Pinpoint the cell where the given text exists, returning its [X, Y] midpoint coordinate. 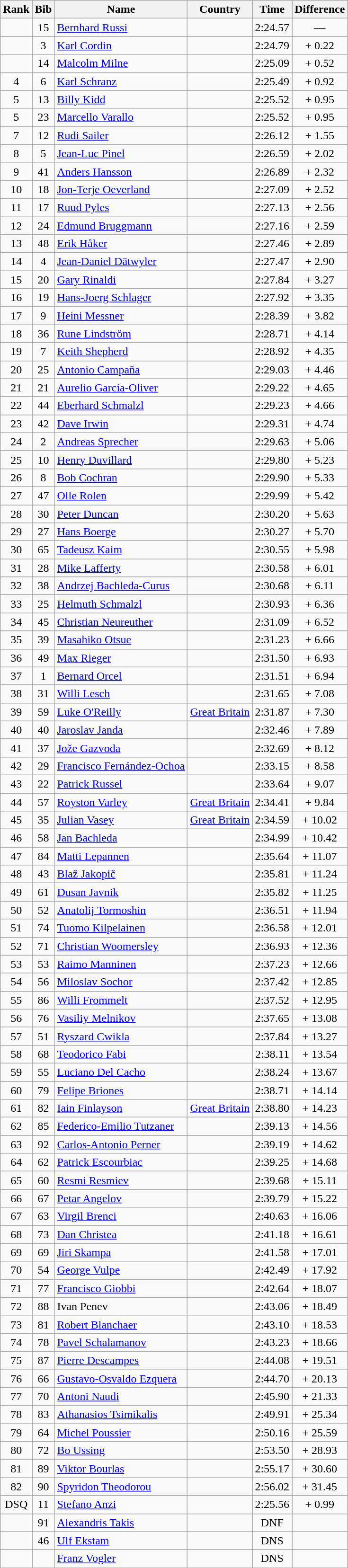
2:27.09 [272, 189]
Jiri Skampa [121, 1252]
+ 4.74 [320, 424]
+ 11.24 [320, 874]
2:28.39 [272, 316]
2:37.84 [272, 1036]
+ 20.13 [320, 1379]
Anatolij Tormoshin [121, 910]
2:35.81 [272, 874]
2:32.69 [272, 748]
Virgil Brenci [121, 1216]
33 [16, 604]
+ 14.68 [320, 1162]
2:25.09 [272, 63]
Felipe Briones [121, 1090]
2:39.13 [272, 1126]
Resmi Resmiev [121, 1180]
Name [121, 9]
Hans-Joerg Schlager [121, 298]
+ 5.23 [320, 460]
2:35.64 [272, 856]
Royston Varley [121, 802]
3 [44, 45]
2:35.82 [272, 892]
2:28.71 [272, 334]
+ 2.52 [320, 189]
George Vulpe [121, 1270]
Bob Cochran [121, 478]
2:44.08 [272, 1360]
2:41.58 [272, 1252]
+ 11.25 [320, 892]
Karl Schranz [121, 81]
+ 17.92 [320, 1270]
Pierre Descampes [121, 1360]
Aurelio García-Oliver [121, 388]
90 [44, 1487]
2:29.22 [272, 388]
2:28.92 [272, 352]
2:49.91 [272, 1415]
Raimo Manninen [121, 964]
Mike Lafferty [121, 568]
16 [16, 298]
2:32.46 [272, 730]
2:45.90 [272, 1397]
2:37.65 [272, 1018]
2:42.49 [272, 1270]
Willi Lesch [121, 694]
2:39.68 [272, 1180]
2:29.80 [272, 460]
Miloslav Sochor [121, 982]
Andreas Sprecher [121, 442]
+ 10.02 [320, 820]
DSQ [16, 1505]
+ 4.65 [320, 388]
+ 14.62 [320, 1144]
Stefano Anzi [121, 1505]
2:30.68 [272, 586]
Bo Ussing [121, 1451]
Patrick Russel [121, 784]
Alexandris Takis [121, 1523]
Athanasios Tsimikalis [121, 1415]
2:41.18 [272, 1234]
Hans Boerge [121, 532]
Masahiko Otsue [121, 640]
Jan Bachleda [121, 838]
2:34.99 [272, 838]
+ 0.52 [320, 63]
2:34.41 [272, 802]
+ 12.85 [320, 982]
Malcolm Milne [121, 63]
Bib [44, 9]
92 [44, 1144]
Bernhard Russi [121, 27]
Viktor Bourlas [121, 1469]
+ 9.84 [320, 802]
+ 13.67 [320, 1072]
+ 5.42 [320, 496]
+ 5.98 [320, 550]
Julian Vasey [121, 820]
91 [44, 1523]
2:38.24 [272, 1072]
2:29.63 [272, 442]
Michel Poussier [121, 1433]
Iain Finlayson [121, 1108]
+ 12.95 [320, 1000]
+ 2.90 [320, 262]
+ 16.06 [320, 1216]
+ 30.60 [320, 1469]
2:36.58 [272, 928]
Matti Lepannen [121, 856]
+ 12.66 [320, 964]
+ 15.22 [320, 1198]
Carlos-Antonio Perner [121, 1144]
+ 17.01 [320, 1252]
Keith Shepherd [121, 352]
2:36.93 [272, 946]
Dusan Javnik [121, 892]
2:27.13 [272, 207]
+ 25.59 [320, 1433]
+ 13.27 [320, 1036]
2:38.11 [272, 1054]
2:25.56 [272, 1505]
2:42.64 [272, 1288]
Eberhard Schmalzl [121, 406]
+ 3.35 [320, 298]
6 [44, 81]
+ 5.33 [320, 478]
2 [44, 442]
2:37.42 [272, 982]
+ 2.02 [320, 153]
+ 6.52 [320, 622]
Robert Blanchaer [121, 1324]
Christian Woomersley [121, 946]
+ 12.01 [320, 928]
Country [220, 9]
Ruud Pyles [121, 207]
2:53.50 [272, 1451]
Ryszard Cwikla [121, 1036]
+ 4.66 [320, 406]
+ 6.66 [320, 640]
88 [44, 1306]
+ 15.11 [320, 1180]
2:29.99 [272, 496]
2:30.93 [272, 604]
+ 13.08 [320, 1018]
Difference [320, 9]
Spyridon Theodorou [121, 1487]
2:25.49 [272, 81]
+ 0.92 [320, 81]
2:43.10 [272, 1324]
2:31.09 [272, 622]
+ 1.55 [320, 135]
Helmuth Schmalzl [121, 604]
2:29.23 [272, 406]
2:40.63 [272, 1216]
Jon-Terje Oeverland [121, 189]
Luke O'Reilly [121, 712]
+ 11.07 [320, 856]
+ 7.08 [320, 694]
Billy Kidd [121, 99]
2:26.59 [272, 153]
+ 8.12 [320, 748]
2:31.65 [272, 694]
2:24.57 [272, 27]
86 [44, 1000]
Peter Duncan [121, 514]
+ 11.94 [320, 910]
2:30.58 [272, 568]
2:31.23 [272, 640]
+ 8.58 [320, 766]
2:43.06 [272, 1306]
Andrzej Bachleda-Curus [121, 586]
+ 6.36 [320, 604]
Ivan Penev [121, 1306]
+ 6.11 [320, 586]
34 [16, 622]
50 [16, 910]
+ 14.14 [320, 1090]
Olle Rolen [121, 496]
Gustavo-Osvaldo Ezquera [121, 1379]
Jože Gazvoda [121, 748]
2:34.59 [272, 820]
75 [16, 1360]
Rudi Sailer [121, 135]
Henry Duvillard [121, 460]
+ 0.99 [320, 1505]
+ 5.63 [320, 514]
+ 4.14 [320, 334]
Edmund Bruggmann [121, 226]
2:38.71 [272, 1090]
Rune Lindström [121, 334]
DNF [272, 1523]
2:33.15 [272, 766]
Rank [16, 9]
Antonio Campaña [121, 370]
2:33.64 [272, 784]
Francisco Giobbi [121, 1288]
2:27.16 [272, 226]
+ 3.82 [320, 316]
2:27.46 [272, 244]
32 [16, 586]
Max Rieger [121, 658]
+ 4.46 [320, 370]
84 [44, 856]
2:27.84 [272, 280]
+ 4.35 [320, 352]
+ 7.89 [320, 730]
— [320, 27]
Christian Neureuther [121, 622]
2:27.47 [272, 262]
+ 18.66 [320, 1342]
2:56.02 [272, 1487]
+ 14.23 [320, 1108]
2:39.25 [272, 1162]
2:38.80 [272, 1108]
+ 6.01 [320, 568]
Karl Cordin [121, 45]
+ 18.49 [320, 1306]
+ 18.07 [320, 1288]
2:37.52 [272, 1000]
Pavel Schalamanov [121, 1342]
Erik Håker [121, 244]
1 [44, 676]
+ 16.61 [320, 1234]
2:30.27 [272, 532]
+ 31.45 [320, 1487]
89 [44, 1469]
Tuomo Kilpelainen [121, 928]
+ 2.32 [320, 171]
2:31.87 [272, 712]
2:43.23 [272, 1342]
+ 6.93 [320, 658]
2:24.79 [272, 45]
Anders Hansson [121, 171]
Dave Irwin [121, 424]
+ 2.59 [320, 226]
Heini Messner [121, 316]
2:26.89 [272, 171]
Antoni Naudi [121, 1397]
26 [16, 478]
2:39.79 [272, 1198]
2:37.23 [272, 964]
Jean-Daniel Dätwyler [121, 262]
2:30.20 [272, 514]
2:29.03 [272, 370]
87 [44, 1360]
+ 5.06 [320, 442]
+ 0.22 [320, 45]
Time [272, 9]
2:29.90 [272, 478]
2:31.50 [272, 658]
+ 28.93 [320, 1451]
Blaž Jakopič [121, 874]
+ 21.33 [320, 1397]
Marcello Varallo [121, 117]
Luciano Del Cacho [121, 1072]
Patrick Escourbiac [121, 1162]
Jean-Luc Pinel [121, 153]
+ 18.53 [320, 1324]
+ 12.36 [320, 946]
+ 9.07 [320, 784]
2:36.51 [272, 910]
Gary Rinaldi [121, 280]
+ 2.56 [320, 207]
2:30.55 [272, 550]
Ulf Ekstam [121, 1541]
Willi Frommelt [121, 1000]
+ 7.30 [320, 712]
+ 6.94 [320, 676]
Vasiliy Melnikov [121, 1018]
Federico-Emilio Tutzaner [121, 1126]
Dan Christea [121, 1234]
Franz Vogler [121, 1559]
2:27.92 [272, 298]
Tadeusz Kaim [121, 550]
+ 13.54 [320, 1054]
2:44.70 [272, 1379]
2:39.19 [272, 1144]
2:29.31 [272, 424]
+ 14.56 [320, 1126]
Bernard Orcel [121, 676]
+ 2.89 [320, 244]
Jaroslav Janda [121, 730]
Francisco Fernández-Ochoa [121, 766]
+ 25.34 [320, 1415]
2:31.51 [272, 676]
Teodorico Fabi [121, 1054]
+ 5.70 [320, 532]
2:26.12 [272, 135]
83 [44, 1415]
2:55.17 [272, 1469]
85 [44, 1126]
Petar Angelov [121, 1198]
80 [16, 1451]
+ 3.27 [320, 280]
2:50.16 [272, 1433]
+ 10.42 [320, 838]
+ 19.51 [320, 1360]
